Search for the cell housing the specified text and yield its (X, Y) center coordinate. 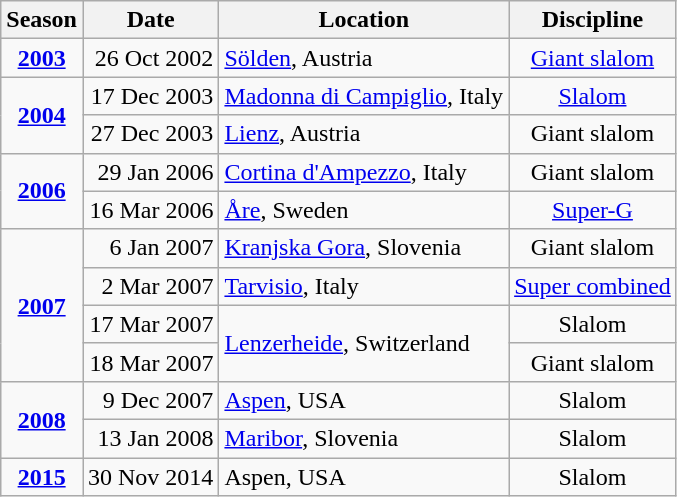
2015 (42, 477)
9 Dec 2007 (150, 400)
30 Nov 2014 (150, 477)
17 Dec 2003 (150, 96)
16 Mar 2006 (150, 210)
Super-G (593, 210)
Sölden, Austria (364, 58)
Cortina d'Ampezzo, Italy (364, 172)
6 Jan 2007 (150, 248)
13 Jan 2008 (150, 438)
26 Oct 2002 (150, 58)
Kranjska Gora, Slovenia (364, 248)
17 Mar 2007 (150, 324)
Tarvisio, Italy (364, 286)
Lienz, Austria (364, 134)
Madonna di Campiglio, Italy (364, 96)
Super combined (593, 286)
Location (364, 20)
Season (42, 20)
29 Jan 2006 (150, 172)
Lenzerheide, Switzerland (364, 343)
2004 (42, 115)
Discipline (593, 20)
2007 (42, 305)
2008 (42, 419)
18 Mar 2007 (150, 362)
Åre, Sweden (364, 210)
2003 (42, 58)
2006 (42, 191)
27 Dec 2003 (150, 134)
Maribor, Slovenia (364, 438)
2 Mar 2007 (150, 286)
Date (150, 20)
